Find where the given text appears and provide that cell's center as (X, Y) coordinate. 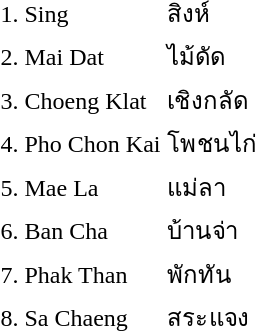
Ban Cha (92, 230)
Mai Dat (92, 56)
Phak Than (92, 274)
Pho Chon Kai (92, 144)
Mae La (92, 187)
Choeng Klat (92, 100)
